Output the [x, y] coordinate of the center of the cell containing the given text.  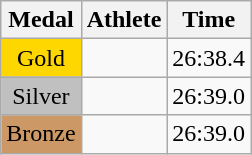
Gold [41, 58]
Athlete [124, 20]
Medal [41, 20]
Time [209, 20]
Bronze [41, 134]
Silver [41, 96]
26:38.4 [209, 58]
